For the text-containing cell, return its midpoint in (X, Y) coordinate format. 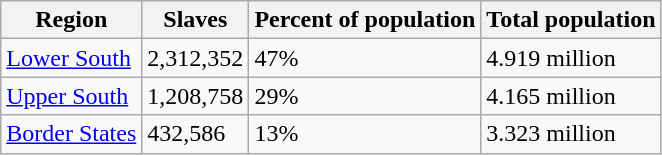
4.165 million (571, 96)
29% (365, 96)
Lower South (72, 58)
13% (365, 134)
Upper South (72, 96)
47% (365, 58)
Slaves (196, 20)
3.323 million (571, 134)
Percent of population (365, 20)
1,208,758 (196, 96)
Total population (571, 20)
4.919 million (571, 58)
432,586 (196, 134)
Region (72, 20)
Border States (72, 134)
2,312,352 (196, 58)
